Find where the given text appears and provide that cell's center as (x, y) coordinate. 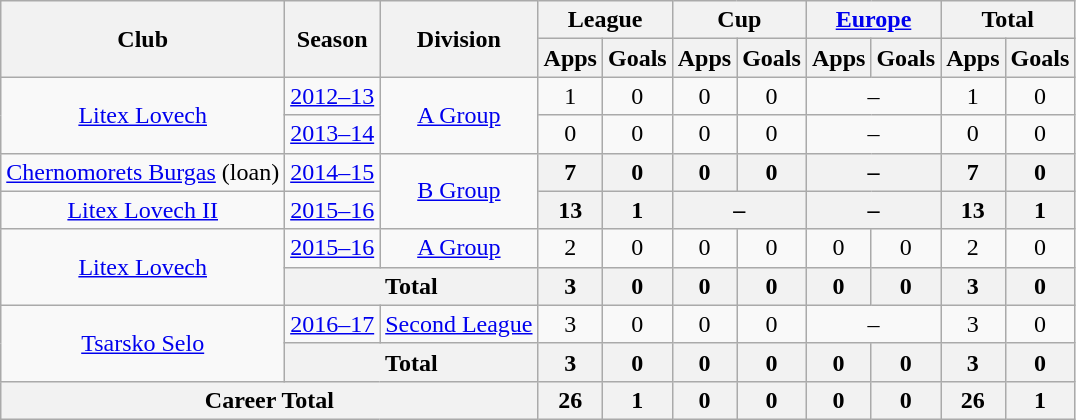
Season (332, 39)
2016–17 (332, 324)
Chernomorets Burgas (loan) (143, 172)
Club (143, 39)
Litex Lovech II (143, 210)
2013–14 (332, 134)
2012–13 (332, 96)
Career Total (270, 400)
2014–15 (332, 172)
Tsarsko Selo (143, 343)
B Group (459, 191)
Cup (739, 20)
Europe (873, 20)
Division (459, 39)
League (605, 20)
Second League (459, 324)
